Return the (x, y) coordinate for the center point of the cell that contains the specified text.  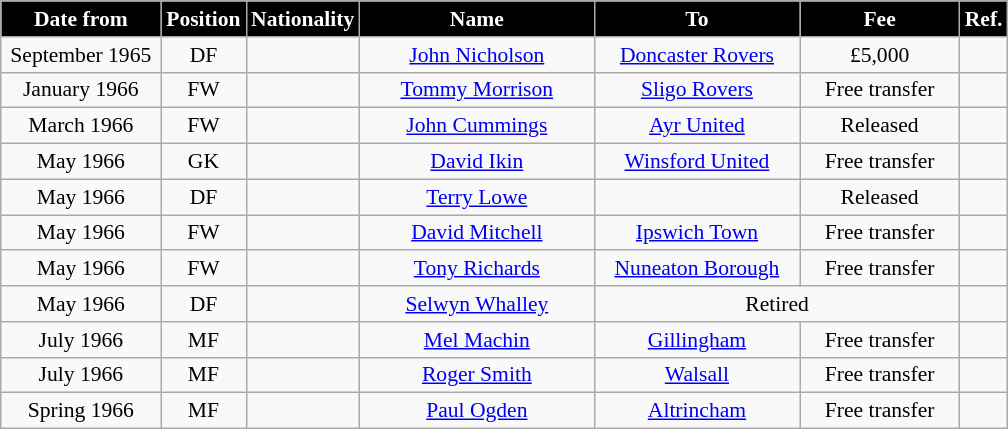
Mel Machin (476, 340)
Name (476, 19)
Selwyn Whalley (476, 304)
September 1965 (81, 55)
Position (204, 19)
Retired (776, 304)
Nuneaton Borough (696, 269)
Tony Richards (476, 269)
Altrincham (696, 411)
John Cummings (476, 126)
To (696, 19)
David Ikin (476, 162)
Paul Ogden (476, 411)
Tommy Morrison (476, 90)
£5,000 (880, 55)
January 1966 (81, 90)
Sligo Rovers (696, 90)
Fee (880, 19)
Spring 1966 (81, 411)
GK (204, 162)
Date from (81, 19)
March 1966 (81, 126)
Ref. (984, 19)
John Nicholson (476, 55)
Terry Lowe (476, 197)
David Mitchell (476, 233)
Walsall (696, 375)
Ipswich Town (696, 233)
Winsford United (696, 162)
Roger Smith (476, 375)
Nationality (302, 19)
Ayr United (696, 126)
Gillingham (696, 340)
Doncaster Rovers (696, 55)
